Find where the given text appears and provide that cell's center as (x, y) coordinate. 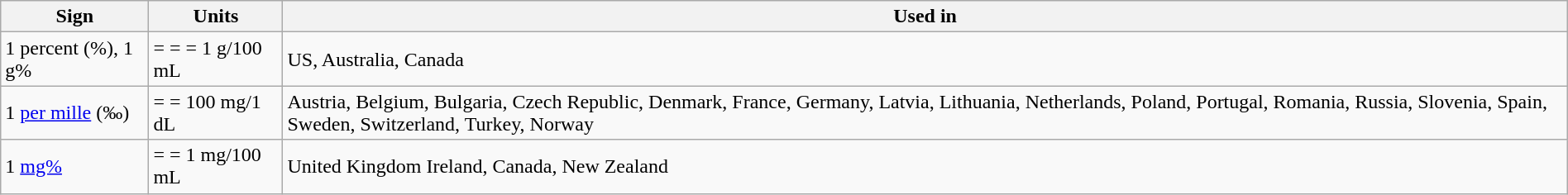
1 mg% (74, 167)
Sign (74, 17)
= = 1 mg/100 mL (216, 167)
United Kingdom Ireland, Canada, New Zealand (925, 167)
Units (216, 17)
Used in (925, 17)
1 per mille (‰) (74, 112)
= = = 1 g/100 mL (216, 59)
= = 100 mg/1 dL (216, 112)
1 percent (%), 1 g% (74, 59)
US, Australia, Canada (925, 59)
